Detect which cell encompasses the target text, then output its [x, y] center coordinate. 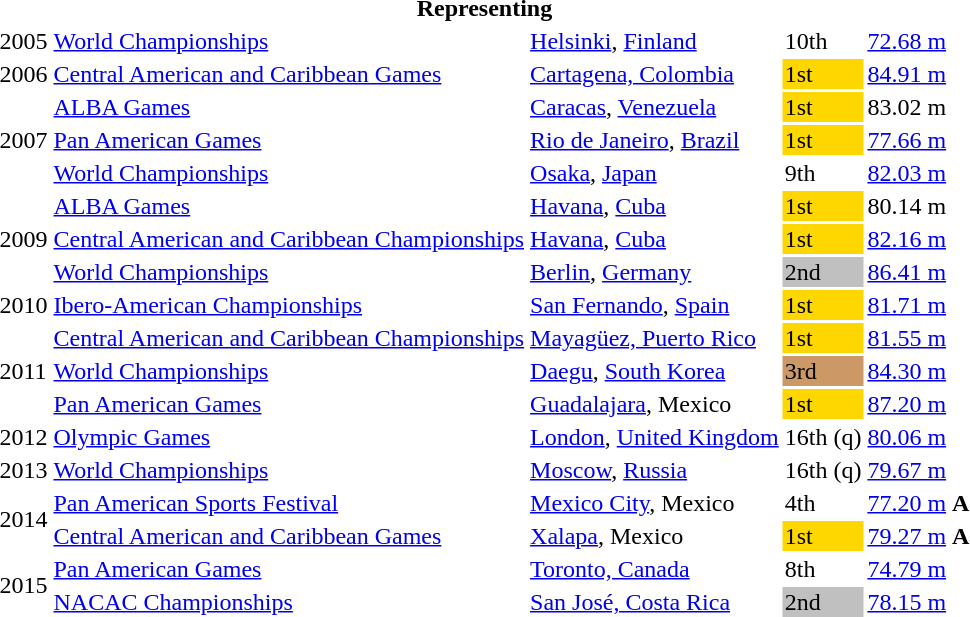
Toronto, Canada [655, 569]
Rio de Janeiro, Brazil [655, 140]
San Fernando, Spain [655, 305]
Guadalajara, Mexico [655, 404]
Osaka, Japan [655, 173]
Daegu, South Korea [655, 371]
8th [823, 569]
London, United Kingdom [655, 437]
Olympic Games [289, 437]
10th [823, 41]
Caracas, Venezuela [655, 107]
Cartagena, Colombia [655, 74]
Berlin, Germany [655, 272]
Moscow, Russia [655, 470]
Pan American Sports Festival [289, 503]
3rd [823, 371]
Helsinki, Finland [655, 41]
San José, Costa Rica [655, 602]
Ibero-American Championships [289, 305]
Mayagüez, Puerto Rico [655, 338]
Mexico City, Mexico [655, 503]
Xalapa, Mexico [655, 536]
4th [823, 503]
9th [823, 173]
NACAC Championships [289, 602]
